Return (x, y) of the center of cell containing provided text 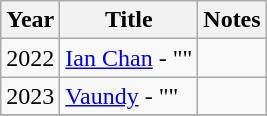
Title (129, 20)
Notes (232, 20)
2023 (30, 96)
2022 (30, 58)
Vaundy - "" (129, 96)
Ian Chan - "" (129, 58)
Year (30, 20)
